Return [x, y] of the center of cell containing provided text 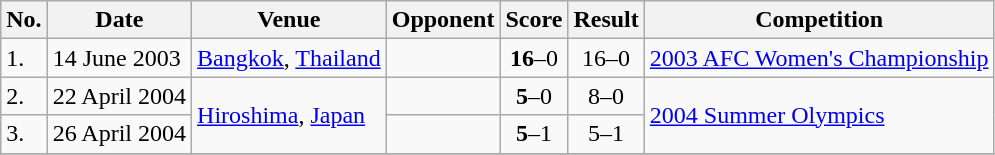
22 April 2004 [119, 96]
Venue [290, 20]
5–0 [534, 96]
14 June 2003 [119, 58]
2. [24, 96]
Score [534, 20]
Result [606, 20]
1. [24, 58]
Bangkok, Thailand [290, 58]
No. [24, 20]
2004 Summer Olympics [819, 115]
26 April 2004 [119, 134]
3. [24, 134]
Opponent [443, 20]
Competition [819, 20]
Hiroshima, Japan [290, 115]
2003 AFC Women's Championship [819, 58]
Date [119, 20]
8–0 [606, 96]
